Determine the [x, y] coordinate at the center of the cell enclosing the given text.  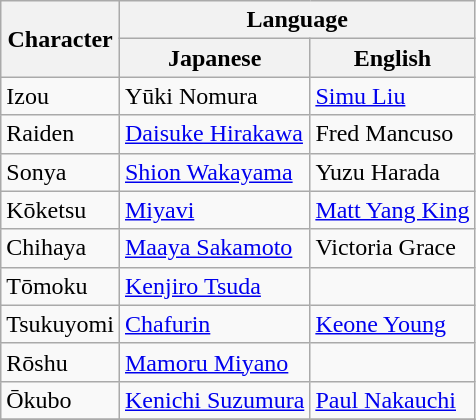
Daisuke Hirakawa [214, 134]
Character [60, 39]
English [392, 58]
Matt Yang King [392, 210]
Fred Mancuso [392, 134]
Rōshu [60, 362]
Tōmoku [60, 286]
Ōkubo [60, 400]
Izou [60, 96]
Kenichi Suzumura [214, 400]
Paul Nakauchi [392, 400]
Sonya [60, 172]
Miyavi [214, 210]
Mamoru Miyano [214, 362]
Raiden [60, 134]
Shion Wakayama [214, 172]
Chihaya [60, 248]
Yūki Nomura [214, 96]
Tsukuyomi [60, 324]
Japanese [214, 58]
Simu Liu [392, 96]
Kōketsu [60, 210]
Kenjiro Tsuda [214, 286]
Language [296, 20]
Chafurin [214, 324]
Keone Young [392, 324]
Victoria Grace [392, 248]
Maaya Sakamoto [214, 248]
Yuzu Harada [392, 172]
